Return [X, Y] of the center of cell containing provided text 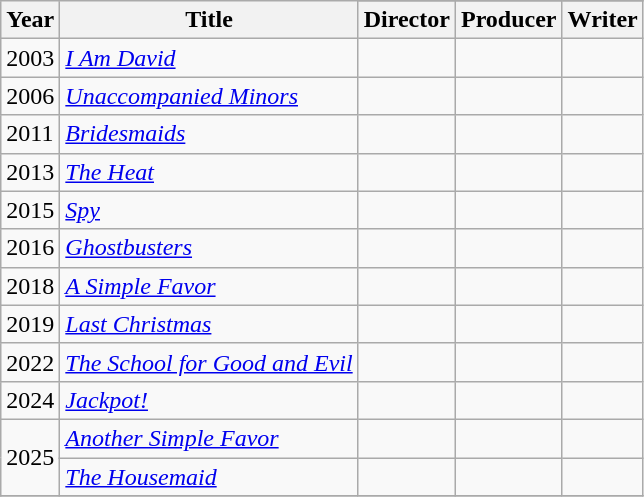
Title [209, 20]
2022 [30, 362]
2003 [30, 58]
The School for Good and Evil [209, 362]
Writer [602, 20]
2013 [30, 172]
Producer [508, 20]
Another Simple Favor [209, 438]
Spy [209, 210]
Year [30, 20]
2015 [30, 210]
2006 [30, 96]
The Heat [209, 172]
2024 [30, 400]
2019 [30, 324]
2018 [30, 286]
Jackpot! [209, 400]
2011 [30, 134]
Director [406, 20]
Bridesmaids [209, 134]
The Housemaid [209, 477]
I Am David [209, 58]
Last Christmas [209, 324]
2025 [30, 457]
2016 [30, 248]
Ghostbusters [209, 248]
Unaccompanied Minors [209, 96]
A Simple Favor [209, 286]
